Identify which cell holds the provided text, then report its [x, y] central coordinate. 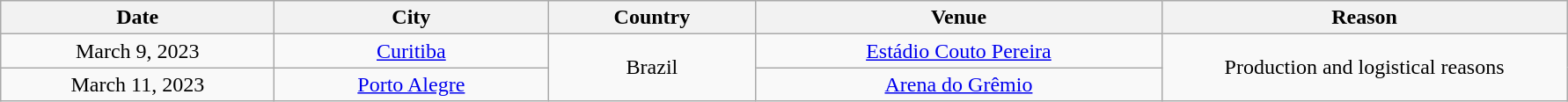
Reason [1364, 18]
Venue [959, 18]
March 11, 2023 [137, 84]
Porto Alegre [412, 84]
Estádio Couto Pereira [959, 51]
Brazil [652, 68]
Production and logistical reasons [1364, 68]
Arena do Grêmio [959, 84]
Country [652, 18]
March 9, 2023 [137, 51]
Date [137, 18]
City [412, 18]
Curitiba [412, 51]
